Identify which cell holds the provided text, then report its [X, Y] central coordinate. 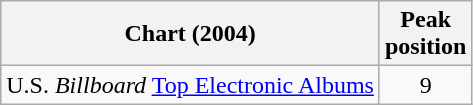
U.S. Billboard Top Electronic Albums [190, 85]
9 [425, 85]
Peakposition [425, 34]
Chart (2004) [190, 34]
